For the text-containing cell, return its midpoint in [X, Y] coordinate format. 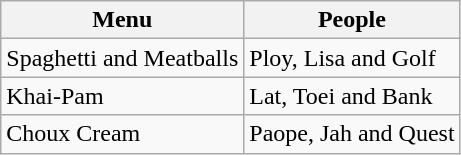
Khai-Pam [122, 96]
Menu [122, 20]
People [352, 20]
Choux Cream [122, 134]
Lat, Toei and Bank [352, 96]
Paope, Jah and Quest [352, 134]
Ploy, Lisa and Golf [352, 58]
Spaghetti and Meatballs [122, 58]
